Search for the cell housing the specified text and yield its (x, y) center coordinate. 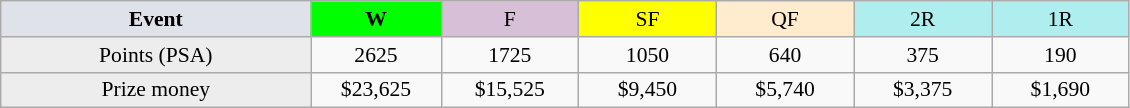
375 (923, 55)
$3,375 (923, 90)
$1,690 (1061, 90)
2625 (376, 55)
1725 (510, 55)
W (376, 19)
190 (1061, 55)
SF (648, 19)
1050 (648, 55)
QF (785, 19)
$23,625 (376, 90)
Event (156, 19)
$15,525 (510, 90)
$9,450 (648, 90)
1R (1061, 19)
Prize money (156, 90)
Points (PSA) (156, 55)
F (510, 19)
2R (923, 19)
640 (785, 55)
$5,740 (785, 90)
